Return [x, y] of the center of cell containing provided text 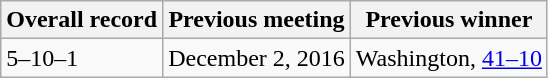
Previous meeting [257, 20]
Washington, 41–10 [448, 58]
Previous winner [448, 20]
5–10–1 [82, 58]
December 2, 2016 [257, 58]
Overall record [82, 20]
